Determine the [x, y] coordinate at the center of the cell enclosing the given text.  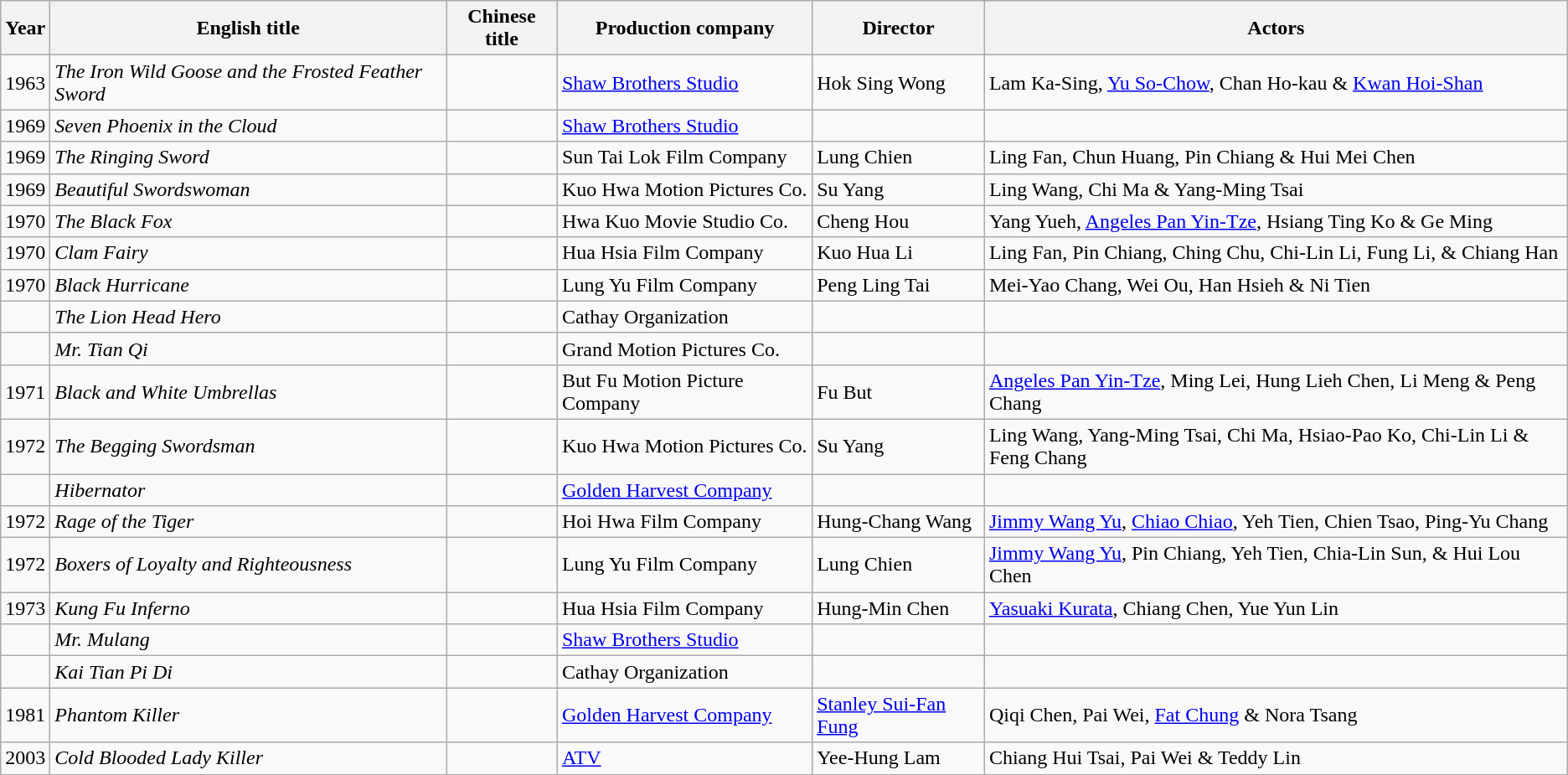
Beautiful Swordswoman [248, 189]
Actors [1276, 28]
Kuo Hua Li [899, 253]
Mr. Tian Qi [248, 349]
Hok Sing Wong [899, 82]
Ling Wang, Yang-Ming Tsai, Chi Ma, Hsiao-Pao Ko, Chi-Lin Li & Feng Chang [1276, 446]
But Fu Motion Picture Company [684, 392]
Fu But [899, 392]
Angeles Pan Yin-Tze, Ming Lei, Hung Lieh Chen, Li Meng & Peng Chang [1276, 392]
Hwa Kuo Movie Studio Co. [684, 221]
English title [248, 28]
Director [899, 28]
Production company [684, 28]
Sun Tai Lok Film Company [684, 158]
1963 [25, 82]
Hung-Min Chen [899, 608]
Mei-Yao Chang, Wei Ou, Han Hsieh & Ni Tien [1276, 285]
Peng Ling Tai [899, 285]
Stanley Sui-Fan Fung [899, 716]
Black Hurricane [248, 285]
The Begging Swordsman [248, 446]
Year [25, 28]
Kung Fu Inferno [248, 608]
1973 [25, 608]
Qiqi Chen, Pai Wei, Fat Chung & Nora Tsang [1276, 716]
2003 [25, 758]
Mr. Mulang [248, 640]
Hoi Hwa Film Company [684, 522]
Yasuaki Kurata, Chiang Chen, Yue Yun Lin [1276, 608]
Seven Phoenix in the Cloud [248, 126]
The Black Fox [248, 221]
Chinese title [501, 28]
Kai Tian Pi Di [248, 672]
Boxers of Loyalty and Righteousness [248, 565]
Jimmy Wang Yu, Pin Chiang, Yeh Tien, Chia-Lin Sun, & Hui Lou Chen [1276, 565]
Lam Ka-Sing, Yu So-Chow, Chan Ho-kau & Kwan Hoi-Shan [1276, 82]
Ling Fan, Chun Huang, Pin Chiang & Hui Mei Chen [1276, 158]
Yee-Hung Lam [899, 758]
Clam Fairy [248, 253]
Cold Blooded Lady Killer [248, 758]
Rage of the Tiger [248, 522]
Hibernator [248, 490]
Chiang Hui Tsai, Pai Wei & Teddy Lin [1276, 758]
1971 [25, 392]
ATV [684, 758]
Ling Fan, Pin Chiang, Ching Chu, Chi-Lin Li, Fung Li, & Chiang Han [1276, 253]
Hung-Chang Wang [899, 522]
Black and White Umbrellas [248, 392]
Grand Motion Pictures Co. [684, 349]
Yang Yueh, Angeles Pan Yin-Tze, Hsiang Ting Ko & Ge Ming [1276, 221]
Ling Wang, Chi Ma & Yang-Ming Tsai [1276, 189]
Cheng Hou [899, 221]
Jimmy Wang Yu, Chiao Chiao, Yeh Tien, Chien Tsao, Ping-Yu Chang [1276, 522]
The Ringing Sword [248, 158]
The Lion Head Hero [248, 317]
The Iron Wild Goose and the Frosted Feather Sword [248, 82]
1981 [25, 716]
Phantom Killer [248, 716]
